Provide the (X, Y) coordinate of the cell's center where the given text is located.  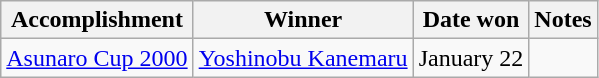
Date won (471, 20)
Asunaro Cup 2000 (97, 58)
Notes (563, 20)
January 22 (471, 58)
Accomplishment (97, 20)
Winner (303, 20)
Yoshinobu Kanemaru (303, 58)
